For the text-containing cell, return its midpoint in (X, Y) coordinate format. 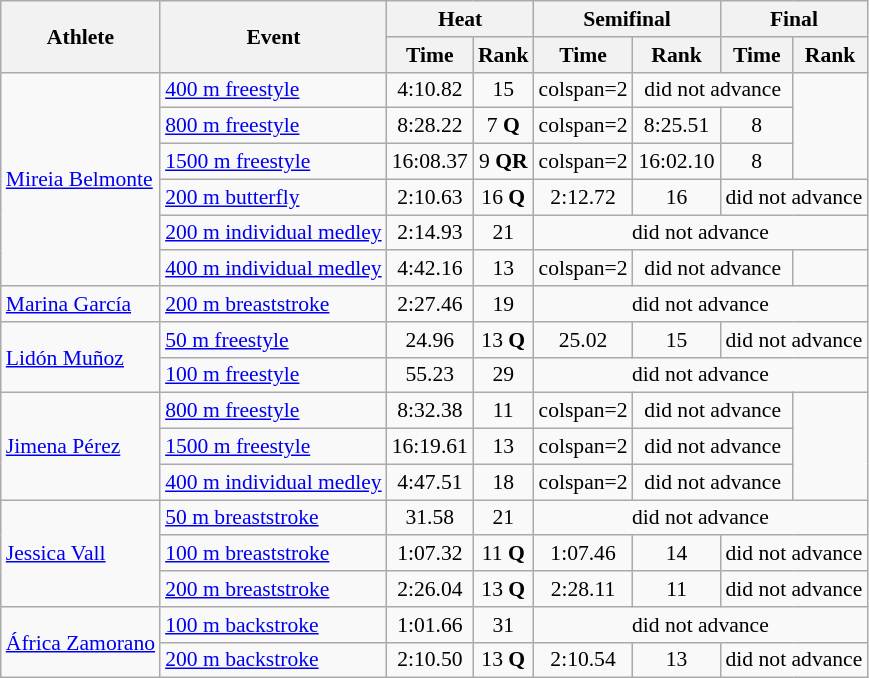
2:10.54 (584, 660)
50 m freestyle (274, 340)
África Zamorano (80, 642)
2:10.50 (430, 660)
200 m backstroke (274, 660)
16:08.37 (430, 162)
7 Q (504, 126)
Event (274, 36)
Heat (460, 19)
1:07.32 (430, 554)
4:47.51 (430, 482)
100 m backstroke (274, 625)
4:10.82 (430, 90)
2:12.72 (584, 197)
100 m breaststroke (274, 554)
Mireia Belmonte (80, 179)
Final (794, 19)
25.02 (584, 340)
18 (504, 482)
Lidón Muñoz (80, 358)
8:32.38 (430, 411)
100 m freestyle (274, 375)
2:10.63 (430, 197)
24.96 (430, 340)
Semifinal (628, 19)
16 Q (504, 197)
31 (504, 625)
55.23 (430, 375)
16:02.10 (677, 162)
19 (504, 304)
2:28.11 (584, 589)
2:26.04 (430, 589)
2:27.46 (430, 304)
Marina García (80, 304)
16 (677, 197)
9 QR (504, 162)
Athlete (80, 36)
16:19.61 (430, 447)
11 Q (504, 554)
31.58 (430, 518)
Jimena Pérez (80, 446)
1:01.66 (430, 625)
2:14.93 (430, 233)
14 (677, 554)
200 m individual medley (274, 233)
4:42.16 (430, 269)
29 (504, 375)
50 m breaststroke (274, 518)
8:28.22 (430, 126)
8:25.51 (677, 126)
Jessica Vall (80, 554)
1:07.46 (584, 554)
200 m butterfly (274, 197)
400 m freestyle (274, 90)
